From the cell containing the given text, extract its center point as [X, Y] coordinate. 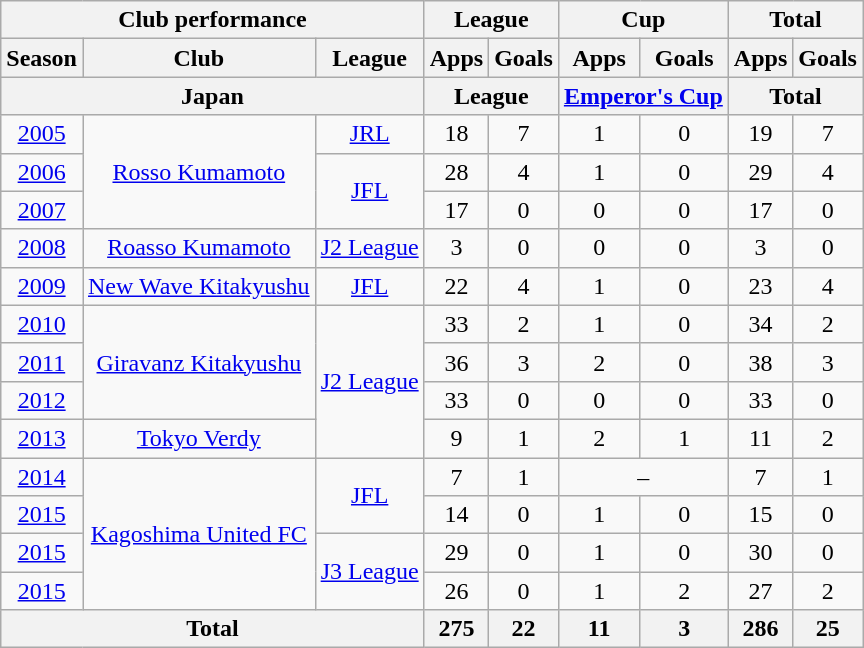
Giravanz Kitakyushu [198, 362]
Japan [212, 96]
Rosso Kumamoto [198, 172]
25 [828, 629]
2011 [42, 362]
286 [760, 629]
Club performance [212, 20]
38 [760, 362]
30 [760, 553]
Club [198, 58]
Emperor's Cup [643, 96]
JRL [370, 134]
18 [456, 134]
– [643, 477]
2006 [42, 172]
34 [760, 324]
9 [456, 438]
Tokyo Verdy [198, 438]
2010 [42, 324]
Cup [643, 20]
Roasso Kumamoto [198, 248]
2013 [42, 438]
28 [456, 172]
23 [760, 286]
2014 [42, 477]
27 [760, 591]
2007 [42, 210]
36 [456, 362]
2012 [42, 400]
2005 [42, 134]
Season [42, 58]
2009 [42, 286]
14 [456, 515]
19 [760, 134]
15 [760, 515]
26 [456, 591]
J3 League [370, 572]
275 [456, 629]
2008 [42, 248]
Kagoshima United FC [198, 534]
New Wave Kitakyushu [198, 286]
